Extract the (X, Y) coordinate from the center of the cell holding the provided text.  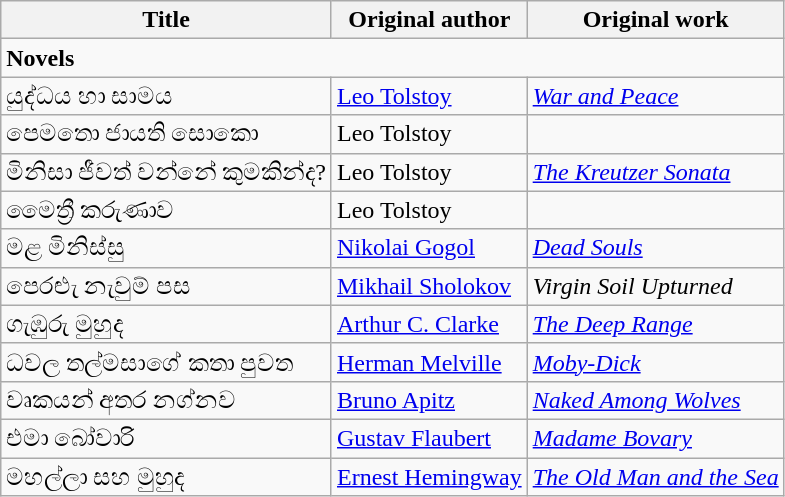
මිනිසා ජීවත් වන්නේ කුමකින්ද? (166, 172)
මහල්ලා සහ මුහුද (166, 477)
Moby-Dick (656, 362)
පෙරළුැ නැවුම් පස (166, 286)
එමා බෝවාරි (166, 438)
Nikolai Gogol (429, 248)
Naked Among Wolves (656, 400)
Bruno Apitz (429, 400)
Gustav Flaubert (429, 438)
The Kreutzer Sonata (656, 172)
Mikhail Sholokov (429, 286)
The Deep Range (656, 324)
Original work (656, 20)
The Old Man and the Sea (656, 477)
මෛත්‍රී කරුණාව (166, 210)
Dead Souls (656, 248)
War and Peace (656, 96)
Madame Bovary (656, 438)
පෙමතො ජායති සොකො (166, 134)
මළ මිනිස්සු (166, 248)
Title (166, 20)
Original author (429, 20)
Virgin Soil Upturned (656, 286)
Herman Melville (429, 362)
Arthur C. Clarke (429, 324)
Novels (392, 58)
ධවල තල්මසාගේ කතා පුවත (166, 362)
Ernest Hemingway (429, 477)
යුද්ධය හා සාමය (166, 96)
වෘකයන් අතර නග්නව (166, 400)
ගැඹුරු මුහුද (166, 324)
